Pinpoint the cell where the given text exists, returning its [X, Y] midpoint coordinate. 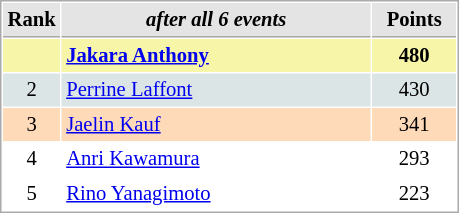
Rino Yanagimoto [216, 194]
after all 6 events [216, 20]
Jaelin Kauf [216, 124]
341 [414, 124]
Rank [32, 20]
480 [414, 56]
Perrine Laffont [216, 90]
4 [32, 158]
Points [414, 20]
293 [414, 158]
3 [32, 124]
5 [32, 194]
2 [32, 90]
Anri Kawamura [216, 158]
223 [414, 194]
430 [414, 90]
Jakara Anthony [216, 56]
